Return the (x, y) coordinate for the center point of the cell that contains the specified text.  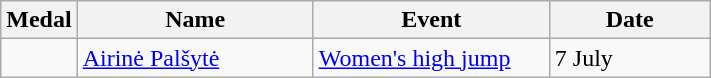
Women's high jump (431, 58)
Name (195, 20)
Event (431, 20)
Medal (39, 20)
Date (630, 20)
7 July (630, 58)
Airinė Palšytė (195, 58)
